Extract the (x, y) coordinate from the center of the cell holding the provided text.  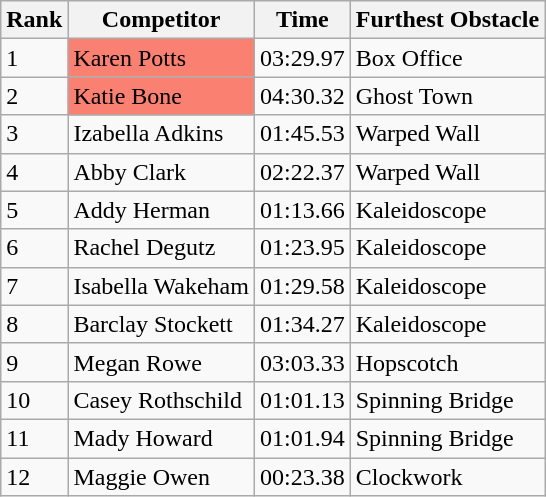
Abby Clark (162, 172)
Maggie Owen (162, 477)
7 (34, 286)
01:45.53 (302, 134)
Hopscotch (447, 362)
9 (34, 362)
Katie Bone (162, 96)
Casey Rothschild (162, 400)
Karen Potts (162, 58)
8 (34, 324)
01:13.66 (302, 210)
04:30.32 (302, 96)
00:23.38 (302, 477)
03:03.33 (302, 362)
Competitor (162, 20)
Addy Herman (162, 210)
6 (34, 248)
5 (34, 210)
Megan Rowe (162, 362)
01:01.13 (302, 400)
Rachel Degutz (162, 248)
Furthest Obstacle (447, 20)
12 (34, 477)
02:22.37 (302, 172)
Clockwork (447, 477)
3 (34, 134)
01:29.58 (302, 286)
10 (34, 400)
Rank (34, 20)
11 (34, 438)
01:23.95 (302, 248)
01:01.94 (302, 438)
03:29.97 (302, 58)
Time (302, 20)
Mady Howard (162, 438)
01:34.27 (302, 324)
Ghost Town (447, 96)
Izabella Adkins (162, 134)
4 (34, 172)
Box Office (447, 58)
Barclay Stockett (162, 324)
Isabella Wakeham (162, 286)
1 (34, 58)
2 (34, 96)
